For the text-containing cell, return its midpoint in [x, y] coordinate format. 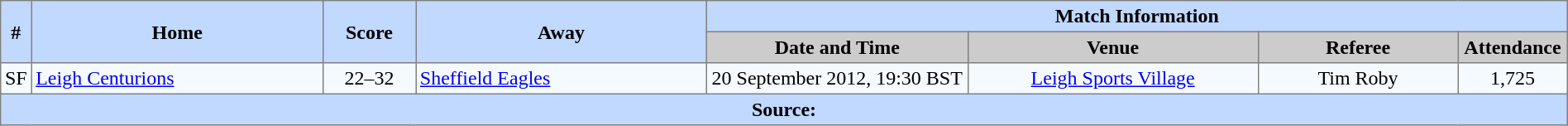
Score [369, 31]
Date and Time [837, 47]
Attendance [1513, 47]
SF [17, 79]
Referee [1358, 47]
1,725 [1513, 79]
# [17, 31]
22–32 [369, 79]
Source: [784, 109]
Leigh Centurions [177, 79]
Match Information [1136, 17]
Sheffield Eagles [562, 79]
Venue [1113, 47]
Home [177, 31]
Leigh Sports Village [1113, 79]
Away [562, 31]
20 September 2012, 19:30 BST [837, 79]
Tim Roby [1358, 79]
